Output the (X, Y) coordinate of the center of the cell containing the given text.  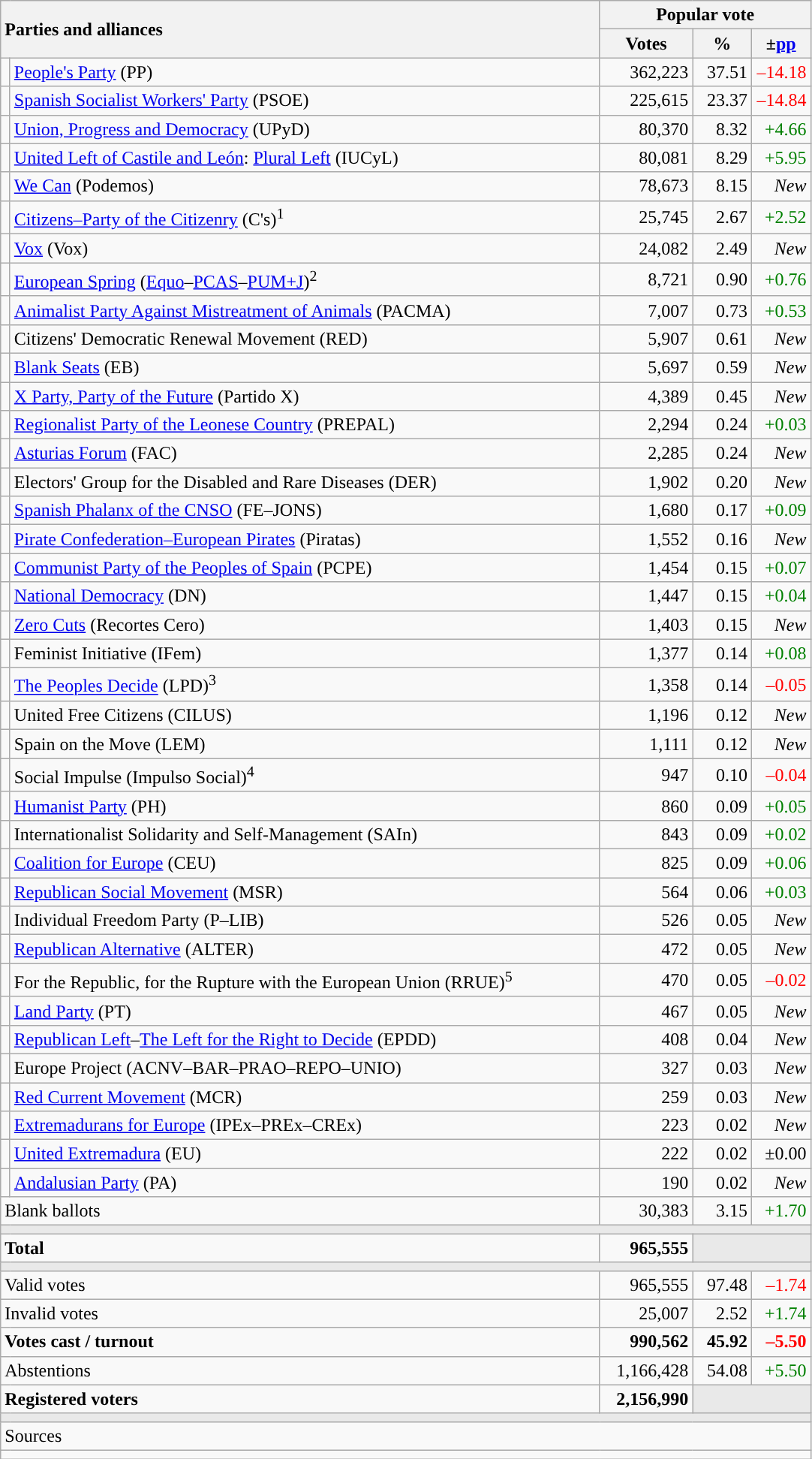
0.61 (722, 339)
8,721 (646, 279)
National Democracy (DN) (305, 596)
Vox (Vox) (305, 249)
8.32 (722, 129)
+0.05 (780, 806)
The Peoples Decide (LPD)3 (305, 685)
1,111 (646, 744)
0.59 (722, 367)
Spanish Phalanx of the CNSO (FE–JONS) (305, 511)
25,007 (646, 1313)
+0.53 (780, 310)
472 (646, 949)
5,907 (646, 339)
97.48 (722, 1285)
Feminist Initiative (IFem) (305, 653)
Popular vote (705, 15)
24,082 (646, 249)
–14.84 (780, 101)
1,552 (646, 539)
0.10 (722, 775)
Andalusian Party (PA) (305, 1183)
People's Party (PP) (305, 72)
Extremadurans for Europe (IPEx–PREx–CREx) (305, 1126)
We Can (Podemos) (305, 186)
2,294 (646, 425)
825 (646, 864)
Individual Freedom Party (P–LIB) (305, 921)
2.49 (722, 249)
23.37 (722, 101)
Pirate Confederation–European Pirates (Piratas) (305, 539)
1,680 (646, 511)
4,389 (646, 396)
Zero Cuts (Recortes Cero) (305, 625)
Humanist Party (PH) (305, 806)
Electors' Group for the Disabled and Rare Diseases (DER) (305, 482)
1,447 (646, 596)
+0.76 (780, 279)
1,196 (646, 716)
0.06 (722, 892)
Votes (646, 44)
Europe Project (ACNV–BAR–PRAO–REPO–UNIO) (305, 1068)
Coalition for Europe (CEU) (305, 864)
United Extremadura (EU) (305, 1154)
25,745 (646, 218)
362,223 (646, 72)
0.90 (722, 279)
–5.50 (780, 1342)
0.73 (722, 310)
5,697 (646, 367)
–14.18 (780, 72)
37.51 (722, 72)
190 (646, 1183)
Regionalist Party of the Leonese Country (PREPAL) (305, 425)
Blank Seats (EB) (305, 367)
223 (646, 1126)
+0.08 (780, 653)
0.17 (722, 511)
3.15 (722, 1211)
+1.74 (780, 1313)
+0.04 (780, 596)
7,007 (646, 310)
564 (646, 892)
8.29 (722, 158)
Abstentions (300, 1370)
Asturias Forum (FAC) (305, 454)
Blank ballots (300, 1211)
±pp (780, 44)
+2.52 (780, 218)
Total (300, 1248)
Citizens–Party of the Citizenry (C's)1 (305, 218)
X Party, Party of the Future (Partido X) (305, 396)
+0.06 (780, 864)
Land Party (PT) (305, 1011)
1,358 (646, 685)
54.08 (722, 1370)
222 (646, 1154)
% (722, 44)
0.20 (722, 482)
0.45 (722, 396)
327 (646, 1068)
±0.00 (780, 1154)
Republican Left–The Left for the Right to Decide (EPDD) (305, 1039)
990,562 (646, 1342)
80,081 (646, 158)
Republican Alternative (ALTER) (305, 949)
1,377 (646, 653)
+0.07 (780, 568)
45.92 (722, 1342)
+1.70 (780, 1211)
8.15 (722, 186)
78,673 (646, 186)
408 (646, 1039)
1,902 (646, 482)
2.67 (722, 218)
Spanish Socialist Workers' Party (PSOE) (305, 101)
80,370 (646, 129)
526 (646, 921)
Registered voters (300, 1399)
947 (646, 775)
0.04 (722, 1039)
–0.02 (780, 981)
European Spring (Equo–PCAS–PUM+J)2 (305, 279)
–0.04 (780, 775)
Red Current Movement (MCR) (305, 1097)
843 (646, 834)
+5.50 (780, 1370)
467 (646, 1011)
Spain on the Move (LEM) (305, 744)
+0.02 (780, 834)
Communist Party of the Peoples of Spain (PCPE) (305, 568)
1,403 (646, 625)
Union, Progress and Democracy (UPyD) (305, 129)
225,615 (646, 101)
For the Republic, for the Rupture with the European Union (RRUE)5 (305, 981)
Citizens' Democratic Renewal Movement (RED) (305, 339)
Valid votes (300, 1285)
2,285 (646, 454)
+0.09 (780, 511)
Republican Social Movement (MSR) (305, 892)
Internationalist Solidarity and Self-Management (SAIn) (305, 834)
Parties and alliances (300, 29)
Invalid votes (300, 1313)
470 (646, 981)
0.16 (722, 539)
1,166,428 (646, 1370)
+4.66 (780, 129)
United Left of Castile and León: Plural Left (IUCyL) (305, 158)
1,454 (646, 568)
Sources (405, 1436)
30,383 (646, 1211)
–1.74 (780, 1285)
–0.05 (780, 685)
United Free Citizens (CILUS) (305, 716)
+5.95 (780, 158)
259 (646, 1097)
2,156,990 (646, 1399)
2.52 (722, 1313)
860 (646, 806)
Votes cast / turnout (300, 1342)
Animalist Party Against Mistreatment of Animals (PACMA) (305, 310)
Social Impulse (Impulso Social)4 (305, 775)
